Find where the given text appears and provide that cell's center as (X, Y) coordinate. 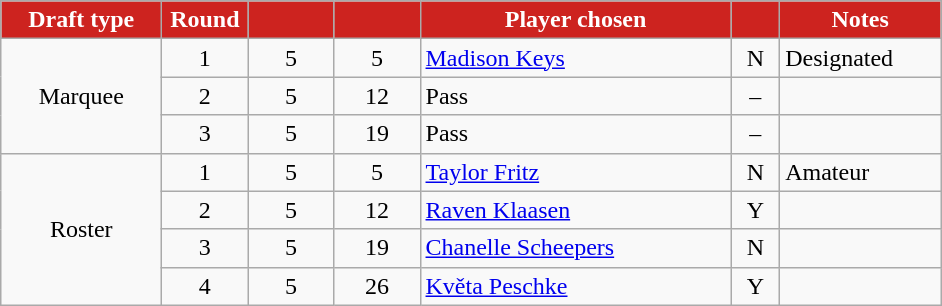
26 (377, 286)
Round (205, 20)
4 (205, 286)
Raven Klaasen (576, 210)
Marquee (82, 96)
Player chosen (576, 20)
Amateur (860, 172)
Designated (860, 58)
Draft type (82, 20)
Notes (860, 20)
Chanelle Scheepers (576, 248)
Roster (82, 229)
Taylor Fritz (576, 172)
Madison Keys (576, 58)
Květa Peschke (576, 286)
